Output the (x, y) coordinate of the center of the cell containing the given text.  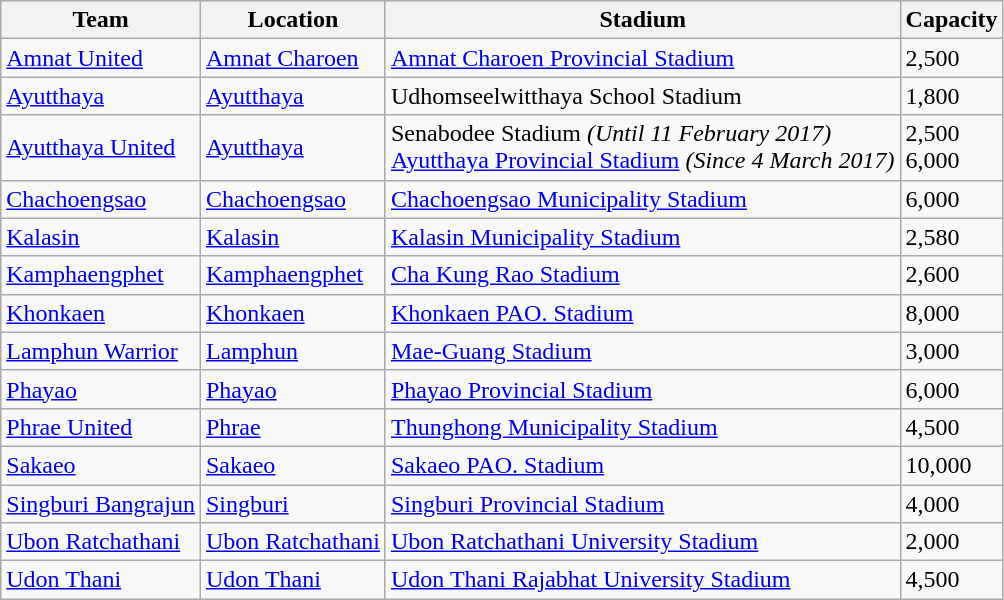
Stadium (642, 20)
Phrae (292, 427)
Team (101, 20)
2,600 (952, 275)
2,5006,000 (952, 148)
Amnat Charoen Provincial Stadium (642, 58)
Cha Kung Rao Stadium (642, 275)
Amnat United (101, 58)
Sakaeo PAO. Stadium (642, 465)
Thunghong Municipality Stadium (642, 427)
Location (292, 20)
Senabodee Stadium (Until 11 February 2017)Ayutthaya Provincial Stadium (Since 4 March 2017) (642, 148)
Amnat Charoen (292, 58)
4,000 (952, 503)
Singburi (292, 503)
Singburi Provincial Stadium (642, 503)
Lamphun (292, 351)
Phayao Provincial Stadium (642, 389)
8,000 (952, 313)
2,500 (952, 58)
Singburi Bangrajun (101, 503)
Chachoengsao Municipality Stadium (642, 199)
Udon Thani Rajabhat University Stadium (642, 580)
Ayutthaya United (101, 148)
Capacity (952, 20)
1,800 (952, 96)
2,580 (952, 237)
Ubon Ratchathani University Stadium (642, 542)
Khonkaen PAO. Stadium (642, 313)
Lamphun Warrior (101, 351)
2,000 (952, 542)
10,000 (952, 465)
Kalasin Municipality Stadium (642, 237)
Mae-Guang Stadium (642, 351)
3,000 (952, 351)
Udhomseelwitthaya School Stadium (642, 96)
Phrae United (101, 427)
